Provide the [X, Y] coordinate of the cell's center where the given text is located.  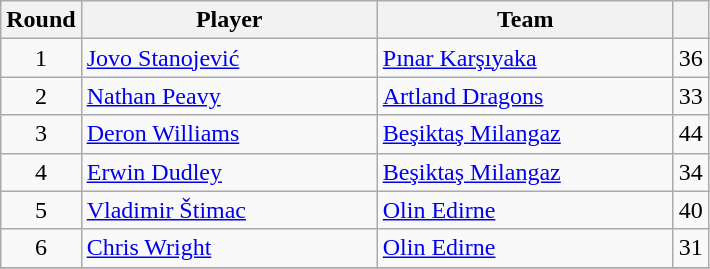
Deron Williams [229, 134]
4 [41, 172]
6 [41, 248]
Erwin Dudley [229, 172]
2 [41, 96]
Artland Dragons [525, 96]
3 [41, 134]
Round [41, 20]
Nathan Peavy [229, 96]
Chris Wright [229, 248]
34 [690, 172]
33 [690, 96]
Pınar Karşıyaka [525, 58]
Vladimir Štimac [229, 210]
1 [41, 58]
Team [525, 20]
31 [690, 248]
Player [229, 20]
Jovo Stanojević [229, 58]
40 [690, 210]
5 [41, 210]
36 [690, 58]
44 [690, 134]
